Provide the [X, Y] coordinate of the cell's center where the given text is located.  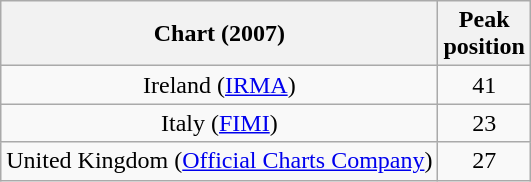
23 [484, 123]
27 [484, 161]
Chart (2007) [220, 34]
Peakposition [484, 34]
41 [484, 85]
Ireland (IRMA) [220, 85]
Italy (FIMI) [220, 123]
United Kingdom (Official Charts Company) [220, 161]
